Detect which cell encompasses the target text, then output its (X, Y) center coordinate. 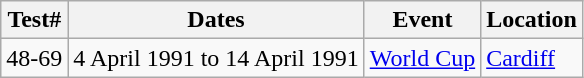
Event (422, 20)
Cardiff (532, 58)
4 April 1991 to 14 April 1991 (216, 58)
Test# (34, 20)
World Cup (422, 58)
Location (532, 20)
48-69 (34, 58)
Dates (216, 20)
